Return the [x, y] coordinate for the center point of the cell that contains the specified text.  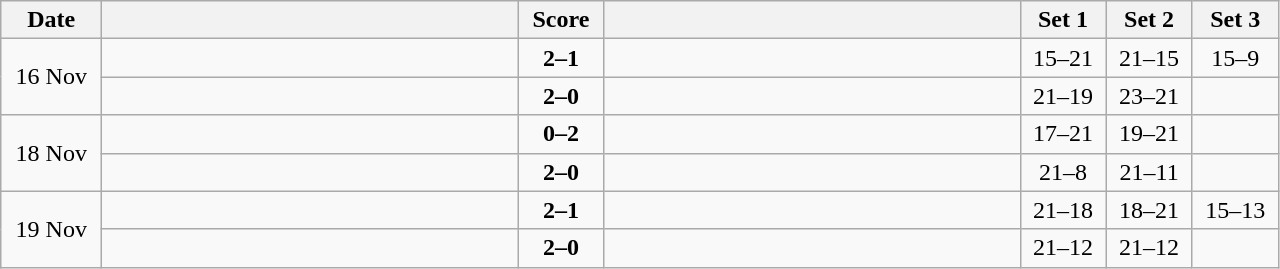
18–21 [1149, 210]
15–21 [1063, 58]
Set 3 [1235, 20]
15–13 [1235, 210]
0–2 [561, 134]
Set 1 [1063, 20]
21–11 [1149, 172]
23–21 [1149, 96]
21–15 [1149, 58]
15–9 [1235, 58]
19–21 [1149, 134]
19 Nov [52, 229]
21–8 [1063, 172]
21–19 [1063, 96]
17–21 [1063, 134]
16 Nov [52, 77]
Set 2 [1149, 20]
Date [52, 20]
21–18 [1063, 210]
18 Nov [52, 153]
Score [561, 20]
